Identify which cell holds the provided text, then report its [x, y] central coordinate. 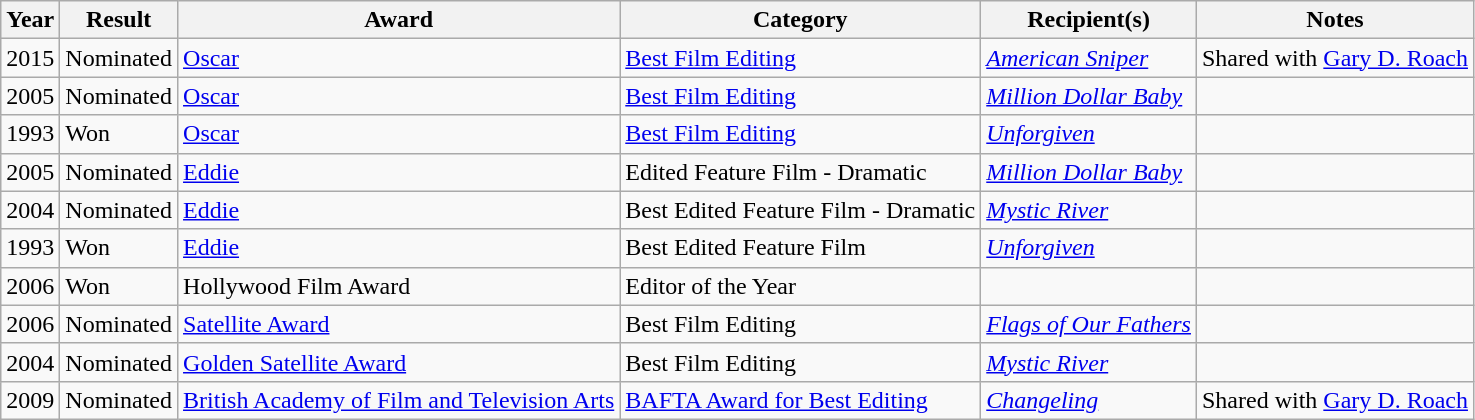
Notes [1334, 20]
American Sniper [1089, 58]
Recipient(s) [1089, 20]
Editor of the Year [800, 286]
BAFTA Award for Best Editing [800, 400]
2015 [30, 58]
Satellite Award [399, 324]
2009 [30, 400]
British Academy of Film and Television Arts [399, 400]
Flags of Our Fathers [1089, 324]
Year [30, 20]
Award [399, 20]
Category [800, 20]
Golden Satellite Award [399, 362]
Edited Feature Film - Dramatic [800, 172]
Best Edited Feature Film [800, 248]
Best Edited Feature Film - Dramatic [800, 210]
Changeling [1089, 400]
Hollywood Film Award [399, 286]
Result [119, 20]
